Extract the (X, Y) coordinate from the center of the cell holding the provided text.  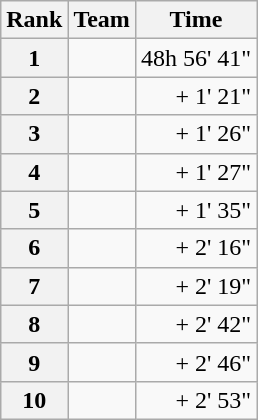
5 (34, 210)
+ 1' 27" (196, 172)
8 (34, 324)
6 (34, 248)
+ 1' 26" (196, 134)
Time (196, 20)
+ 2' 16" (196, 248)
+ 2' 46" (196, 362)
+ 2' 42" (196, 324)
9 (34, 362)
+ 2' 19" (196, 286)
10 (34, 400)
Team (102, 20)
+ 1' 35" (196, 210)
+ 1' 21" (196, 96)
3 (34, 134)
2 (34, 96)
+ 2' 53" (196, 400)
Rank (34, 20)
48h 56' 41" (196, 58)
4 (34, 172)
1 (34, 58)
7 (34, 286)
